Pinpoint the cell where the given text exists, returning its (x, y) midpoint coordinate. 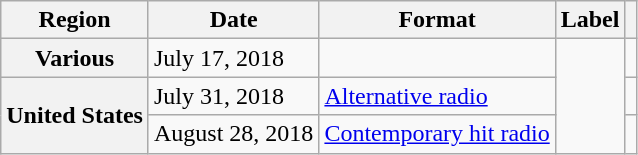
Contemporary hit radio (437, 134)
July 17, 2018 (233, 58)
Format (437, 20)
United States (75, 115)
Region (75, 20)
July 31, 2018 (233, 96)
August 28, 2018 (233, 134)
Alternative radio (437, 96)
Various (75, 58)
Label (590, 20)
Date (233, 20)
